Scan for the cell matching the given text and deliver its (X, Y) coordinate at center. 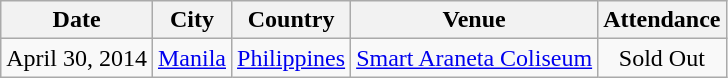
Date (77, 20)
Manila (192, 58)
April 30, 2014 (77, 58)
City (192, 20)
Philippines (292, 58)
Sold Out (662, 58)
Smart Araneta Coliseum (474, 58)
Venue (474, 20)
Attendance (662, 20)
Country (292, 20)
